Scan for the cell matching the given text and deliver its (x, y) coordinate at center. 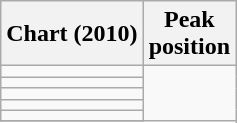
Chart (2010) (72, 34)
Peakposition (189, 34)
